Return (x, y) of the center of cell containing provided text 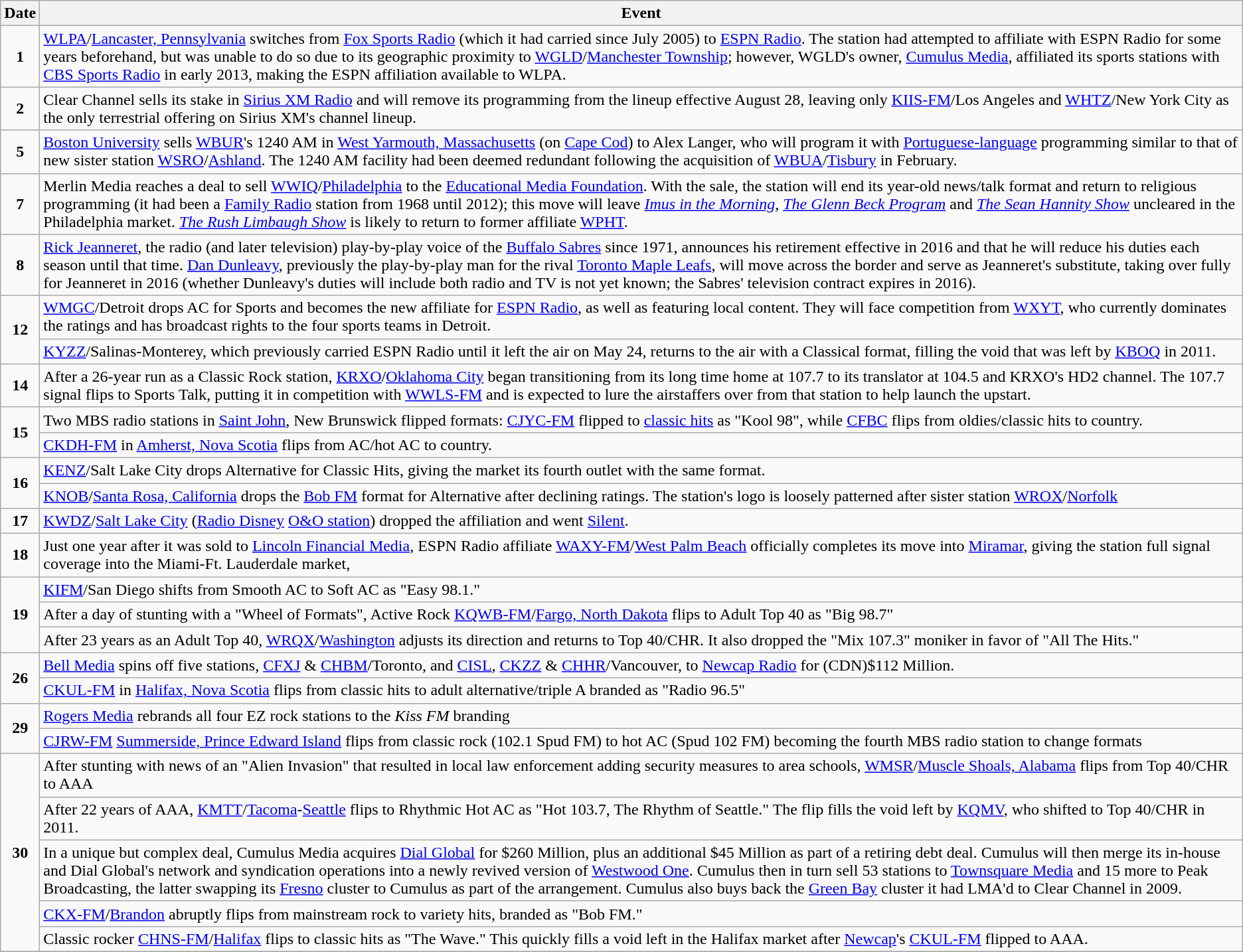
30 (20, 852)
KENZ/Salt Lake City drops Alternative for Classic Hits, giving the market its fourth outlet with the same format. (641, 470)
14 (20, 385)
CKDH-FM in Amherst, Nova Scotia flips from AC/hot AC to country. (641, 445)
Rogers Media rebrands all four EZ rock stations to the Kiss FM branding (641, 716)
12 (20, 329)
CKX-FM/Brandon abruptly flips from mainstream rock to variety hits, branded as "Bob FM." (641, 913)
1 (20, 56)
16 (20, 483)
18 (20, 555)
15 (20, 432)
Event (641, 13)
2 (20, 109)
29 (20, 728)
CKUL-FM in Halifax, Nova Scotia flips from classic hits to adult alternative/triple A branded as "Radio 96.5" (641, 690)
Date (20, 13)
5 (20, 151)
17 (20, 521)
7 (20, 204)
KIFM/San Diego shifts from Smooth AC to Soft AC as "Easy 98.1." (641, 590)
19 (20, 615)
26 (20, 678)
After a day of stunting with a "Wheel of Formats", Active Rock KQWB-FM/Fargo, North Dakota flips to Adult Top 40 as "Big 98.7" (641, 615)
KWDZ/Salt Lake City (Radio Disney O&O station) dropped the affiliation and went Silent. (641, 521)
Bell Media spins off five stations, CFXJ & CHBM/Toronto, and CISL, CKZZ & CHHR/Vancouver, to Newcap Radio for (CDN)$112 Million. (641, 665)
8 (20, 265)
